Return the [X, Y] coordinate for the center point of the cell that contains the specified text.  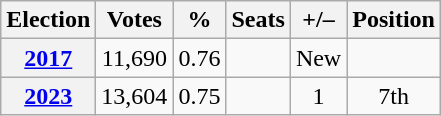
Election [48, 20]
2017 [48, 58]
Position [394, 20]
2023 [48, 96]
New [318, 58]
1 [318, 96]
11,690 [134, 58]
% [200, 20]
Votes [134, 20]
0.76 [200, 58]
7th [394, 96]
+/– [318, 20]
13,604 [134, 96]
Seats [258, 20]
0.75 [200, 96]
